From the cell containing the given text, extract its center point as [X, Y] coordinate. 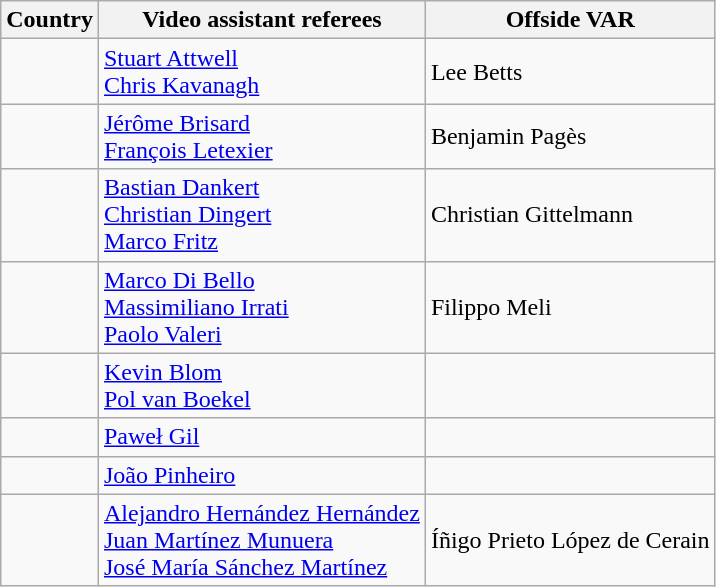
Kevin BlomPol van Boekel [262, 386]
Filippo Meli [570, 307]
Marco Di BelloMassimiliano IrratiPaolo Valeri [262, 307]
Video assistant referees [262, 20]
Alejandro Hernández HernándezJuan Martínez MunueraJosé María Sánchez Martínez [262, 540]
Bastian DankertChristian DingertMarco Fritz [262, 215]
Stuart AttwellChris Kavanagh [262, 72]
Offside VAR [570, 20]
Country [50, 20]
Íñigo Prieto López de Cerain [570, 540]
Christian Gittelmann [570, 215]
Lee Betts [570, 72]
Benjamin Pagès [570, 136]
Paweł Gil [262, 437]
João Pinheiro [262, 475]
Jérôme BrisardFrançois Letexier [262, 136]
